Locate the cell with the specified text and output its [X, Y] center coordinate. 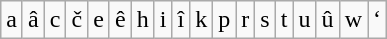
a [12, 20]
w [353, 20]
‘ [378, 20]
t [284, 20]
s [265, 20]
î [181, 20]
u [304, 20]
c [55, 20]
â [33, 20]
e [99, 20]
ê [120, 20]
h [142, 20]
č [77, 20]
k [202, 20]
i [163, 20]
p [224, 20]
û [328, 20]
r [246, 20]
